Provide the [X, Y] coordinate of the cell's center where the given text is located.  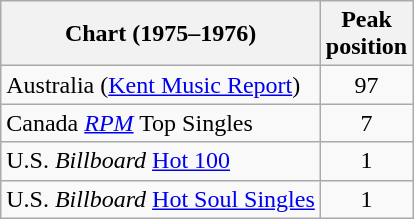
U.S. Billboard Hot 100 [161, 161]
Canada RPM Top Singles [161, 123]
7 [366, 123]
97 [366, 85]
U.S. Billboard Hot Soul Singles [161, 199]
Australia (Kent Music Report) [161, 85]
Chart (1975–1976) [161, 34]
Peakposition [366, 34]
